Scan for the cell matching the given text and deliver its [X, Y] coordinate at center. 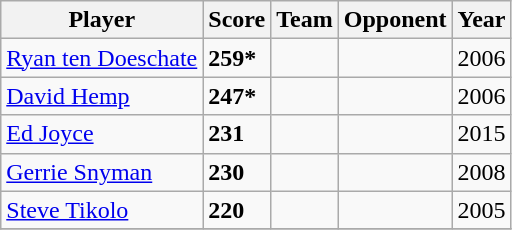
220 [237, 210]
2015 [482, 134]
Steve Tikolo [102, 210]
259* [237, 58]
Score [237, 20]
David Hemp [102, 96]
Ed Joyce [102, 134]
230 [237, 172]
Ryan ten Doeschate [102, 58]
Team [305, 20]
Year [482, 20]
2008 [482, 172]
Player [102, 20]
231 [237, 134]
2005 [482, 210]
247* [237, 96]
Gerrie Snyman [102, 172]
Opponent [395, 20]
